Scan for the cell matching the given text and deliver its [X, Y] coordinate at center. 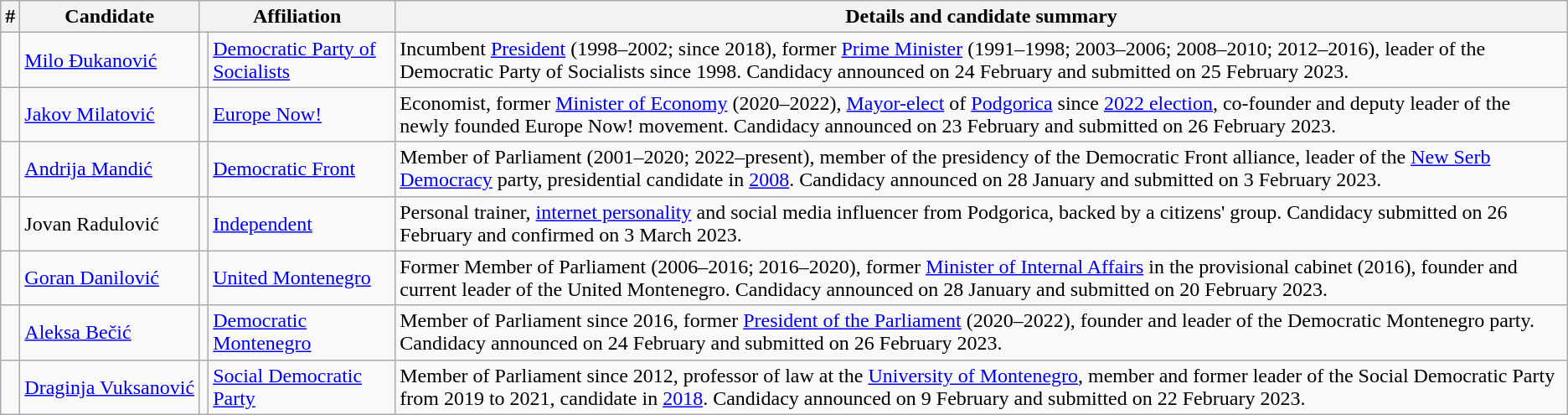
Social Democratic Party [302, 387]
# [10, 17]
Jovan Radulović [110, 223]
Milo Đukanović [110, 60]
Independent [302, 223]
Democratic Montenegro [302, 332]
Details and candidate summary [982, 17]
Europe Now! [302, 114]
Aleksa Bečić [110, 332]
Goran Danilović [110, 278]
Democratic Front [302, 169]
Draginja Vuksanović [110, 387]
Andrija Mandić [110, 169]
Affiliation [297, 17]
Candidate [110, 17]
Democratic Party of Socialists [302, 60]
United Montenegro [302, 278]
Jakov Milatović [110, 114]
